Output the [x, y] coordinate of the center of the cell containing the given text.  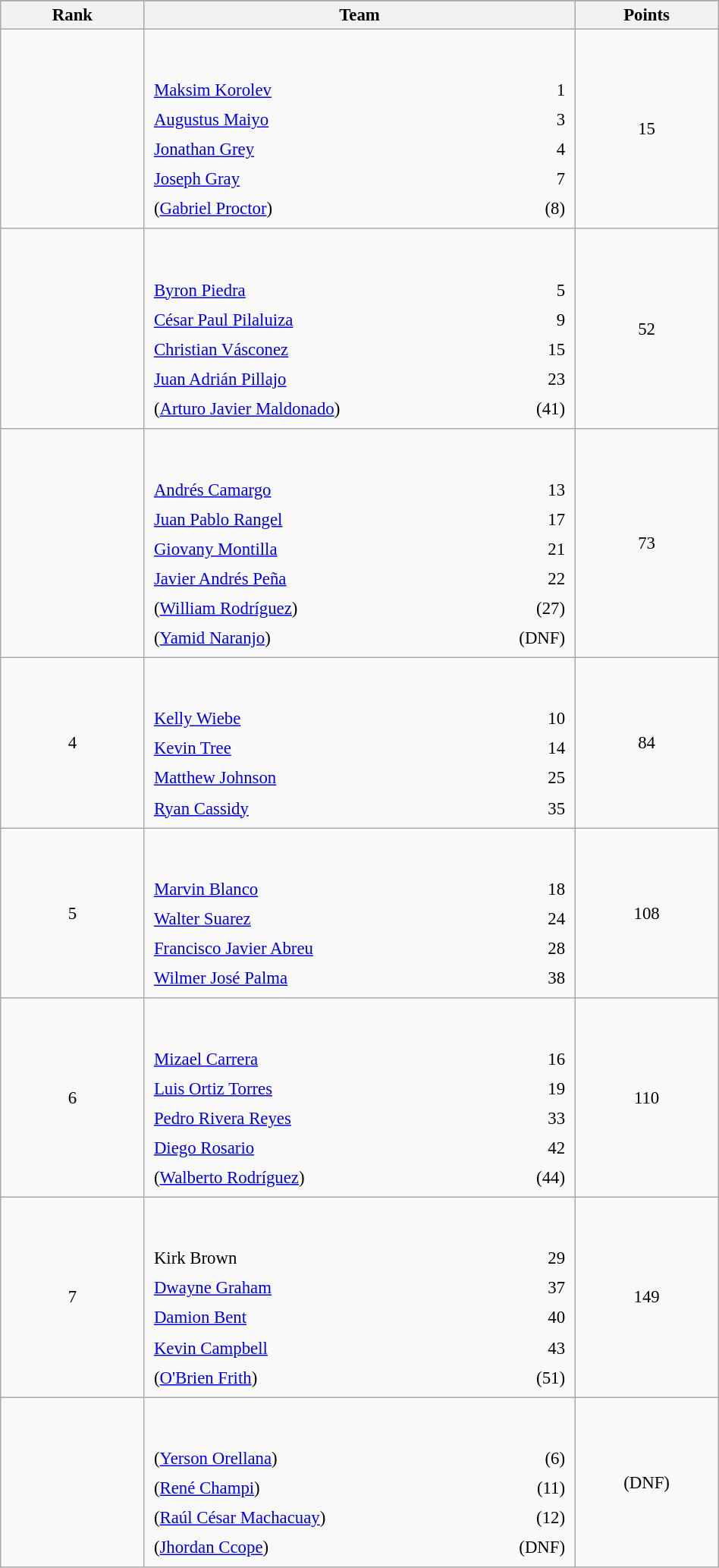
19 [529, 1088]
Rank [73, 15]
29 [522, 1258]
Walter Suarez [332, 918]
17 [514, 519]
Kevin Tree [325, 748]
Marvin Blanco 18 Walter Suarez 24 Francisco Javier Abreu 28 Wilmer José Palma 38 [359, 913]
Javier Andrés Peña [304, 578]
Marvin Blanco [332, 889]
13 [514, 490]
38 [542, 978]
Points [646, 15]
84 [646, 743]
Kelly Wiebe 10 Kevin Tree 14 Matthew Johnson 25 Ryan Cassidy 35 [359, 743]
73 [646, 543]
(René Champi) [311, 1488]
10 [535, 719]
(O'Brien Frith) [312, 1377]
21 [514, 549]
(Yerson Orellana) [311, 1458]
28 [542, 948]
Maksim Korolev [322, 90]
110 [646, 1097]
Augustus Maiyo [322, 120]
Kirk Brown 29 Dwayne Graham 37 Damion Bent 40 Kevin Campbell 43 (O'Brien Frith) (51) [359, 1298]
3 [531, 120]
18 [542, 889]
42 [529, 1148]
Andrés Camargo 13 Juan Pablo Rangel 17 Giovany Montilla 21 Javier Andrés Peña 22 (William Rodríguez) (27) (Yamid Naranjo) (DNF) [359, 543]
(11) [520, 1488]
(51) [522, 1377]
(12) [520, 1517]
Juan Adrián Pillajo [326, 379]
(Arturo Javier Maldonado) [326, 408]
Kirk Brown [312, 1258]
43 [522, 1347]
(Gabriel Proctor) [322, 209]
24 [542, 918]
Kevin Campbell [312, 1347]
(8) [531, 209]
40 [522, 1318]
Jonathan Grey [322, 150]
Diego Rosario [320, 1148]
149 [646, 1298]
16 [529, 1059]
Mizael Carrera [320, 1059]
Kelly Wiebe [325, 719]
Ryan Cassidy [325, 808]
1 [531, 90]
Juan Pablo Rangel [304, 519]
25 [535, 778]
Luis Ortiz Torres [320, 1088]
(Yerson Orellana) (6) (René Champi) (11) (Raúl César Machacuay) (12) (Jhordan Ccope) (DNF) [359, 1482]
Mizael Carrera 16 Luis Ortiz Torres 19 Pedro Rivera Reyes 33 Diego Rosario 42 (Walberto Rodríguez) (44) [359, 1097]
Francisco Javier Abreu [332, 948]
Damion Bent [312, 1318]
Maksim Korolev 1 Augustus Maiyo 3 Jonathan Grey 4 Joseph Gray 7 (Gabriel Proctor) (8) [359, 129]
(41) [536, 408]
Joseph Gray [322, 179]
33 [529, 1118]
Pedro Rivera Reyes [320, 1118]
23 [536, 379]
(William Rodríguez) [304, 608]
(27) [514, 608]
(44) [529, 1177]
14 [535, 748]
Byron Piedra [326, 290]
César Paul Pilaluiza [326, 320]
52 [646, 329]
Giovany Montilla [304, 549]
35 [535, 808]
(Yamid Naranjo) [304, 638]
(Walberto Rodríguez) [320, 1177]
22 [514, 578]
108 [646, 913]
37 [522, 1288]
Andrés Camargo [304, 490]
Wilmer José Palma [332, 978]
Dwayne Graham [312, 1288]
Matthew Johnson [325, 778]
Byron Piedra 5 César Paul Pilaluiza 9 Christian Vásconez 15 Juan Adrián Pillajo 23 (Arturo Javier Maldonado) (41) [359, 329]
6 [73, 1097]
(Raúl César Machacuay) [311, 1517]
Team [359, 15]
(Jhordan Ccope) [311, 1547]
(6) [520, 1458]
9 [536, 320]
Christian Vásconez [326, 349]
